Provide the [X, Y] coordinate of the cell's center where the given text is located.  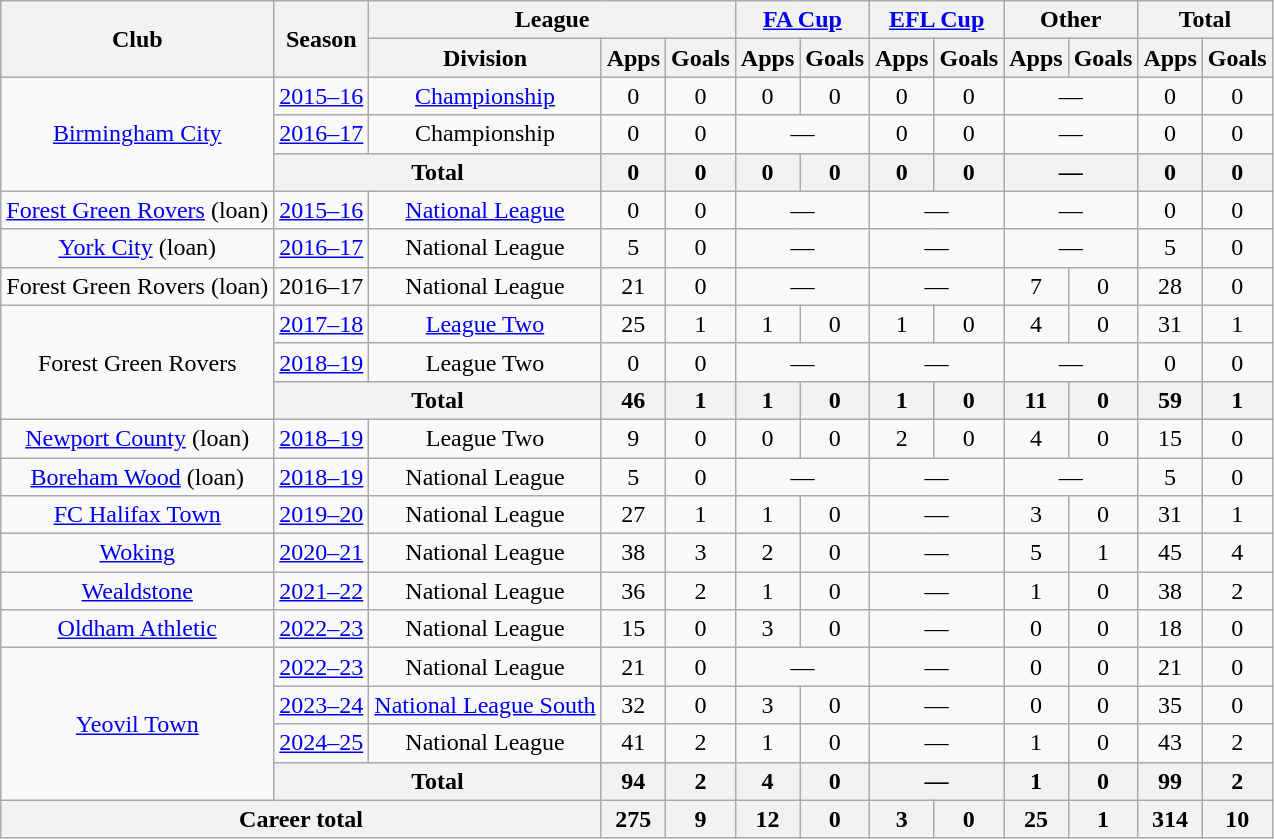
Division [485, 58]
Birmingham City [138, 134]
Forest Green Rovers [138, 362]
Boreham Wood (loan) [138, 477]
Woking [138, 553]
32 [633, 705]
Oldham Athletic [138, 629]
2017–18 [322, 324]
Yeovil Town [138, 724]
2019–20 [322, 515]
36 [633, 591]
FA Cup [802, 20]
Wealdstone [138, 591]
League [552, 20]
314 [1170, 819]
Season [322, 39]
27 [633, 515]
99 [1170, 781]
12 [767, 819]
FC Halifax Town [138, 515]
Club [138, 39]
275 [633, 819]
Other [1071, 20]
46 [633, 400]
43 [1170, 743]
National League South [485, 705]
18 [1170, 629]
2020–21 [322, 553]
2023–24 [322, 705]
35 [1170, 705]
45 [1170, 553]
11 [1036, 400]
10 [1237, 819]
41 [633, 743]
7 [1036, 286]
59 [1170, 400]
Career total [301, 819]
2024–25 [322, 743]
York City (loan) [138, 248]
EFL Cup [937, 20]
28 [1170, 286]
2021–22 [322, 591]
Newport County (loan) [138, 438]
94 [633, 781]
